Return [x, y] of the center of cell containing provided text 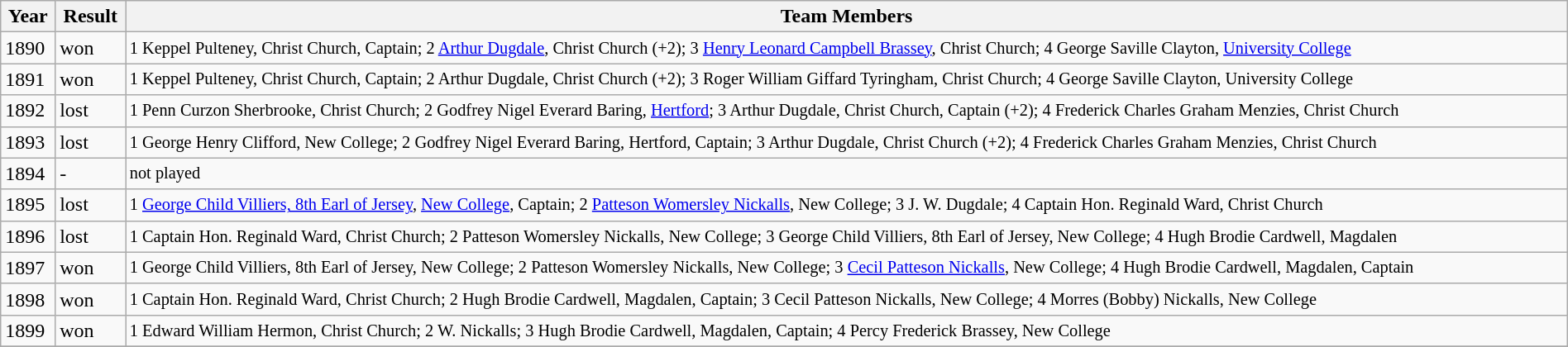
1892 [28, 111]
1890 [28, 48]
1895 [28, 205]
Team Members [847, 17]
Result [91, 17]
1897 [28, 268]
1891 [28, 79]
not played [847, 173]
- [91, 173]
1896 [28, 236]
Year [28, 17]
1893 [28, 142]
1899 [28, 330]
1898 [28, 299]
1894 [28, 173]
1 Edward William Hermon, Christ Church; 2 W. Nickalls; 3 Hugh Brodie Cardwell, Magdalen, Captain; 4 Percy Frederick Brassey, New College [847, 330]
